Return [X, Y] of the center of cell containing provided text 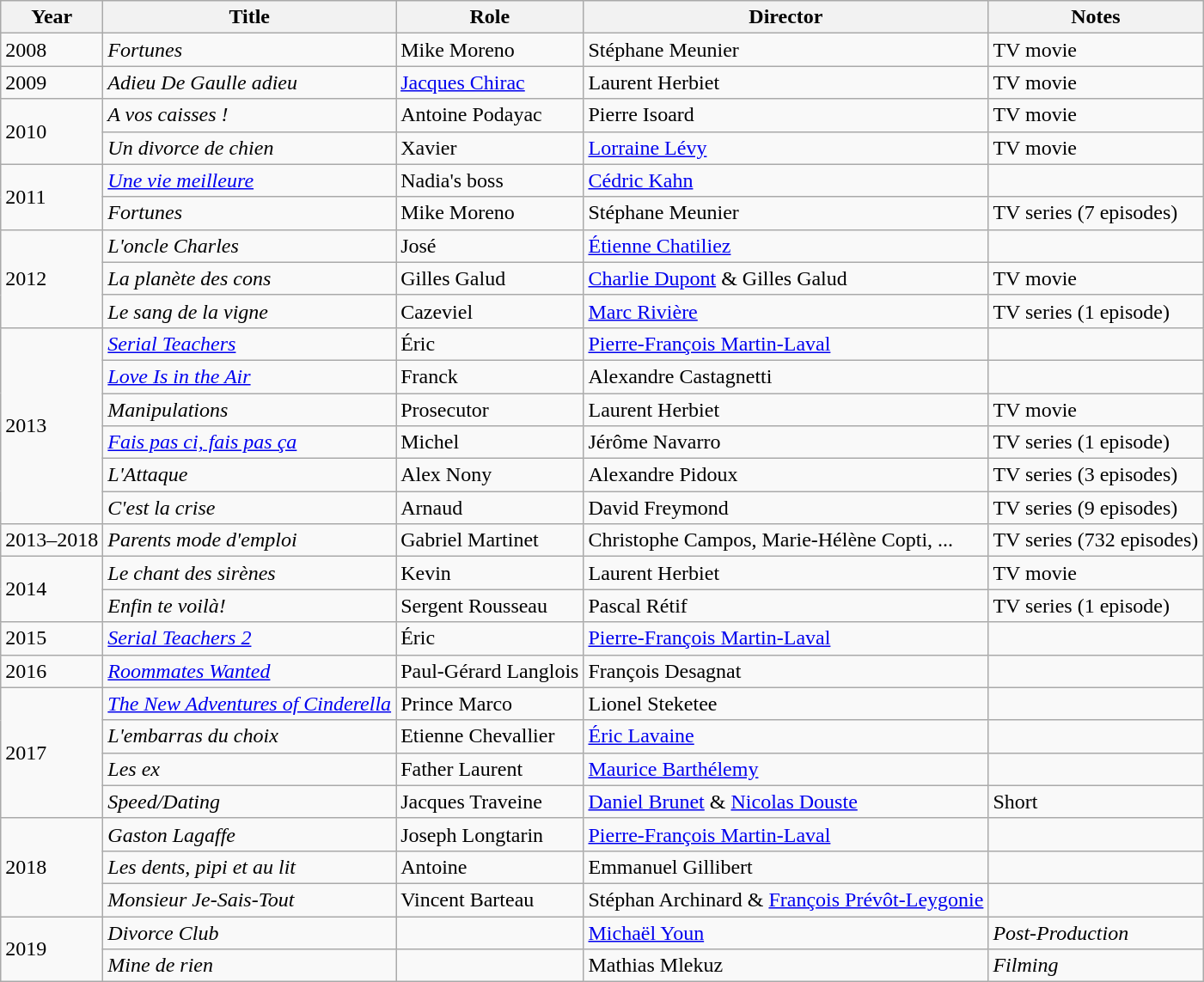
Nadia's boss [490, 180]
Les ex [249, 769]
Serial Teachers 2 [249, 638]
Fais pas ci, fais pas ça [249, 442]
2016 [52, 671]
David Freymond [785, 508]
Role [490, 17]
Mathias Mlekuz [785, 966]
Xavier [490, 148]
Speed/Dating [249, 802]
2008 [52, 50]
Jacques Traveine [490, 802]
Michel [490, 442]
2017 [52, 753]
Serial Teachers [249, 344]
Notes [1096, 17]
Emmanuel Gillibert [785, 867]
Divorce Club [249, 932]
Joseph Longtarin [490, 834]
François Desagnat [785, 671]
TV series (732 episodes) [1096, 540]
La planète des cons [249, 278]
Les dents, pipi et au lit [249, 867]
Post-Production [1096, 932]
Gaston Lagaffe [249, 834]
2012 [52, 278]
Cédric Kahn [785, 180]
Filming [1096, 966]
Pierre Isoard [785, 115]
Paul-Gérard Langlois [490, 671]
Antoine Podayac [490, 115]
Love Is in the Air [249, 376]
Year [52, 17]
Monsieur Je-Sais-Tout [249, 900]
Manipulations [249, 410]
Maurice Barthélemy [785, 769]
José [490, 246]
Un divorce de chien [249, 148]
2019 [52, 948]
L'embarras du choix [249, 736]
TV series (3 episodes) [1096, 475]
Stéphan Archinard & François Prévôt-Leygonie [785, 900]
Daniel Brunet & Nicolas Douste [785, 802]
2014 [52, 589]
Alexandre Castagnetti [785, 376]
Adieu De Gaulle adieu [249, 82]
Charlie Dupont & Gilles Galud [785, 278]
A vos caisses ! [249, 115]
Étienne Chatiliez [785, 246]
2010 [52, 131]
Vincent Barteau [490, 900]
2015 [52, 638]
Lorraine Lévy [785, 148]
Le sang de la vigne [249, 311]
Gabriel Martinet [490, 540]
Jérôme Navarro [785, 442]
Pascal Rétif [785, 606]
Etienne Chevallier [490, 736]
Éric Lavaine [785, 736]
L'Attaque [249, 475]
Enfin te voilà! [249, 606]
Director [785, 17]
L'oncle Charles [249, 246]
Short [1096, 802]
Franck [490, 376]
Arnaud [490, 508]
2018 [52, 867]
Jacques Chirac [490, 82]
Prince Marco [490, 704]
Title [249, 17]
TV series (7 episodes) [1096, 213]
Marc Rivière [785, 311]
Cazeviel [490, 311]
2013–2018 [52, 540]
2013 [52, 425]
Lionel Steketee [785, 704]
Une vie meilleure [249, 180]
Gilles Galud [490, 278]
Prosecutor [490, 410]
The New Adventures of Cinderella [249, 704]
2009 [52, 82]
Alexandre Pidoux [785, 475]
Christophe Campos, Marie-Hélène Copti, ... [785, 540]
2011 [52, 197]
Michaël Youn [785, 932]
Father Laurent [490, 769]
C'est la crise [249, 508]
Mine de rien [249, 966]
TV series (9 episodes) [1096, 508]
Antoine [490, 867]
Alex Nony [490, 475]
Kevin [490, 573]
Sergent Rousseau [490, 606]
Le chant des sirènes [249, 573]
Roommates Wanted [249, 671]
Parents mode d'emploi [249, 540]
